Provide the (x, y) coordinate of the cell's center where the given text is located.  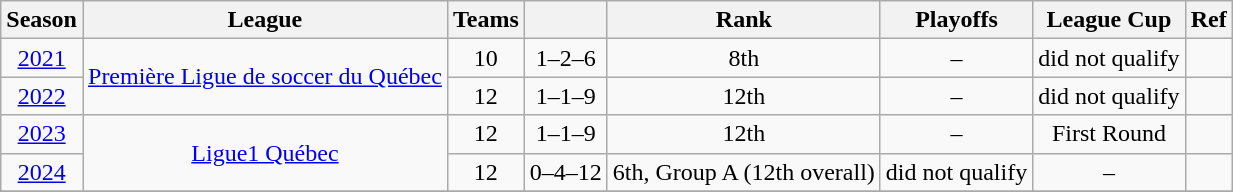
Première Ligue de soccer du Québec (264, 77)
League Cup (1109, 20)
Teams (486, 20)
6th, Group A (12th overall) (744, 172)
Ref (1208, 20)
Rank (744, 20)
1–2–6 (566, 58)
2023 (42, 134)
2021 (42, 58)
First Round (1109, 134)
Season (42, 20)
10 (486, 58)
2024 (42, 172)
0–4–12 (566, 172)
8th (744, 58)
Playoffs (956, 20)
2022 (42, 96)
Ligue1 Québec (264, 153)
League (264, 20)
